Capture the cell that displays the provided text and extract its (x, y) central coordinate. 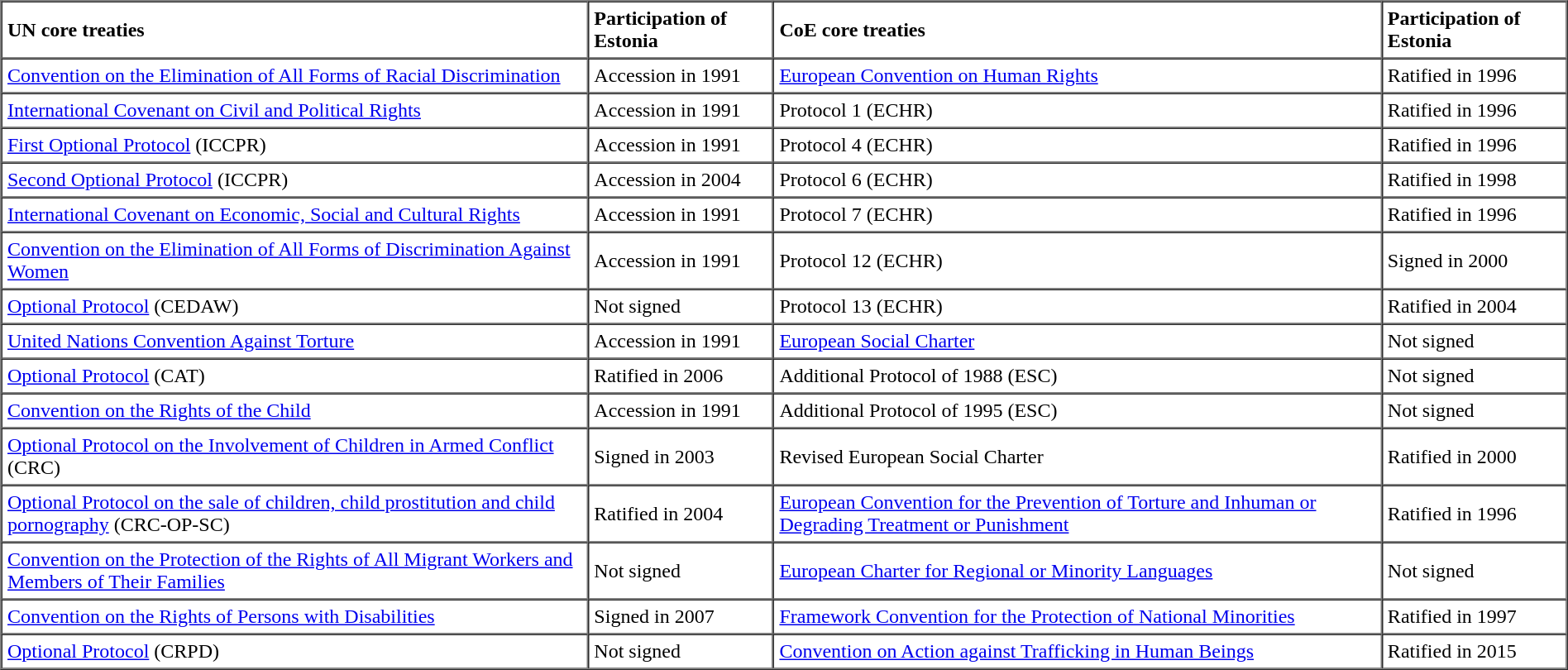
Signed in 2000 (1474, 260)
Optional Protocol (CAT) (294, 376)
Framework Convention for the Protection of National Minorities (1077, 616)
UN core treaties (294, 30)
Optional Protocol (CRPD) (294, 651)
European Convention on Human Rights (1077, 75)
Optional Protocol (CEDAW) (294, 307)
European Social Charter (1077, 342)
Protocol 13 (ECHR) (1077, 307)
Optional Protocol on the sale of children, child prostitution and child pornography (CRC-OP-SC) (294, 513)
Convention on the Protection of the Rights of All Migrant Workers and Members of Their Families (294, 571)
Protocol 12 (ECHR) (1077, 260)
Optional Protocol on the Involvement of Children in Armed Conflict (CRC) (294, 457)
Protocol 6 (ECHR) (1077, 179)
International Covenant on Economic, Social and Cultural Rights (294, 214)
Additional Protocol of 1995 (ESC) (1077, 411)
Convention on Action against Trafficking in Human Beings (1077, 651)
Accession in 2004 (681, 179)
First Optional Protocol (ICCPR) (294, 145)
Protocol 1 (ECHR) (1077, 110)
Revised European Social Charter (1077, 457)
European Convention for the Prevention of Torture and Inhuman or Degrading Treatment or Punishment (1077, 513)
Ratified in 1997 (1474, 616)
Ratified in 2006 (681, 376)
Protocol 4 (ECHR) (1077, 145)
Convention on the Elimination of All Forms of Racial Discrimination (294, 75)
Protocol 7 (ECHR) (1077, 214)
Convention on the Elimination of All Forms of Discrimination Against Women (294, 260)
Signed in 2003 (681, 457)
European Charter for Regional or Minority Languages (1077, 571)
Convention on the Rights of Persons with Disabilities (294, 616)
International Covenant on Civil and Political Rights (294, 110)
Ratified in 1998 (1474, 179)
Second Optional Protocol (ICCPR) (294, 179)
Ratified in 2000 (1474, 457)
United Nations Convention Against Torture (294, 342)
CoE core treaties (1077, 30)
Additional Protocol of 1988 (ESC) (1077, 376)
Convention on the Rights of the Child (294, 411)
Ratified in 2015 (1474, 651)
Signed in 2007 (681, 616)
